Output the [x, y] coordinate of the center of the cell containing the given text.  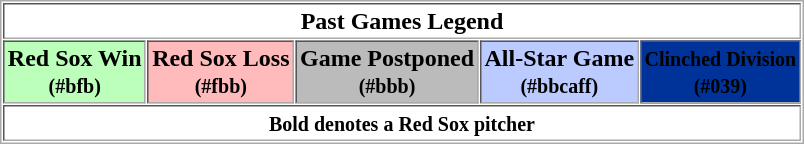
All-Star Game (#bbcaff) [560, 72]
Bold denotes a Red Sox pitcher [402, 123]
Red Sox Loss (#fbb) [221, 72]
Clinched Division (#039) [720, 72]
Red Sox Win (#bfb) [74, 72]
Past Games Legend [402, 21]
Game Postponed (#bbb) [388, 72]
